Scan for the cell matching the given text and deliver its (x, y) coordinate at center. 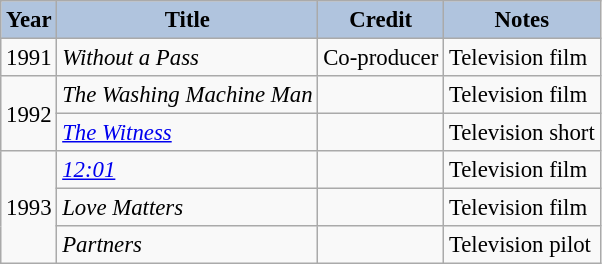
Love Matters (188, 208)
Title (188, 20)
1993 (29, 208)
12:01 (188, 170)
Year (29, 20)
The Witness (188, 133)
Partners (188, 245)
Without a Pass (188, 58)
Television pilot (522, 245)
1992 (29, 114)
Co-producer (381, 58)
Credit (381, 20)
The Washing Machine Man (188, 95)
1991 (29, 58)
Notes (522, 20)
Television short (522, 133)
